Determine the (x, y) coordinate at the center of the cell enclosing the given text.  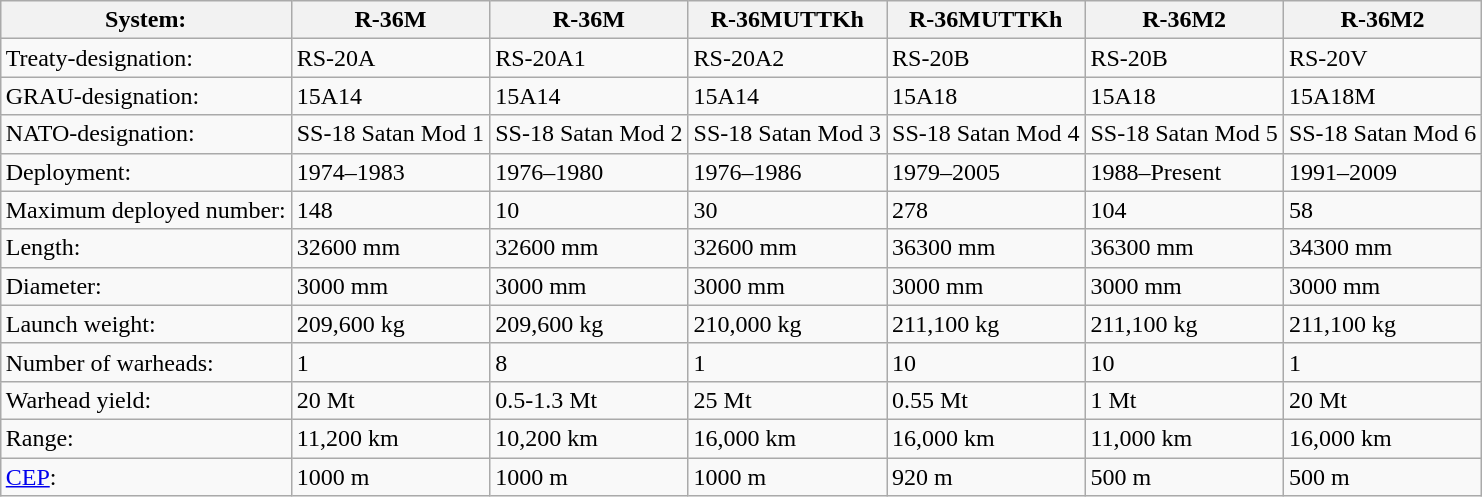
Diameter: (146, 286)
SS-18 Satan Mod 1 (390, 134)
Length: (146, 248)
Treaty-designation: (146, 58)
920 m (985, 477)
104 (1184, 210)
SS-18 Satan Mod 2 (589, 134)
Range: (146, 438)
30 (787, 210)
8 (589, 362)
1979–2005 (985, 172)
NATO-designation: (146, 134)
Deployment: (146, 172)
RS-20A1 (589, 58)
278 (985, 210)
15A18M (1382, 96)
10,200 km (589, 438)
58 (1382, 210)
RS-20V (1382, 58)
148 (390, 210)
GRAU-designation: (146, 96)
SS-18 Satan Mod 3 (787, 134)
SS-18 Satan Mod 4 (985, 134)
1988–Present (1184, 172)
34300 mm (1382, 248)
1 Mt (1184, 400)
210,000 kg (787, 324)
Number of warheads: (146, 362)
RS-20A2 (787, 58)
0.55 Mt (985, 400)
1976–1986 (787, 172)
1991–2009 (1382, 172)
System: (146, 20)
1974–1983 (390, 172)
Maximum deployed number: (146, 210)
CEP: (146, 477)
SS-18 Satan Mod 5 (1184, 134)
Warhead yield: (146, 400)
SS-18 Satan Mod 6 (1382, 134)
0.5-1.3 Mt (589, 400)
1976–1980 (589, 172)
11,200 km (390, 438)
Launch weight: (146, 324)
25 Mt (787, 400)
RS-20A (390, 58)
11,000 km (1184, 438)
